Detect which cell encompasses the target text, then output its [X, Y] center coordinate. 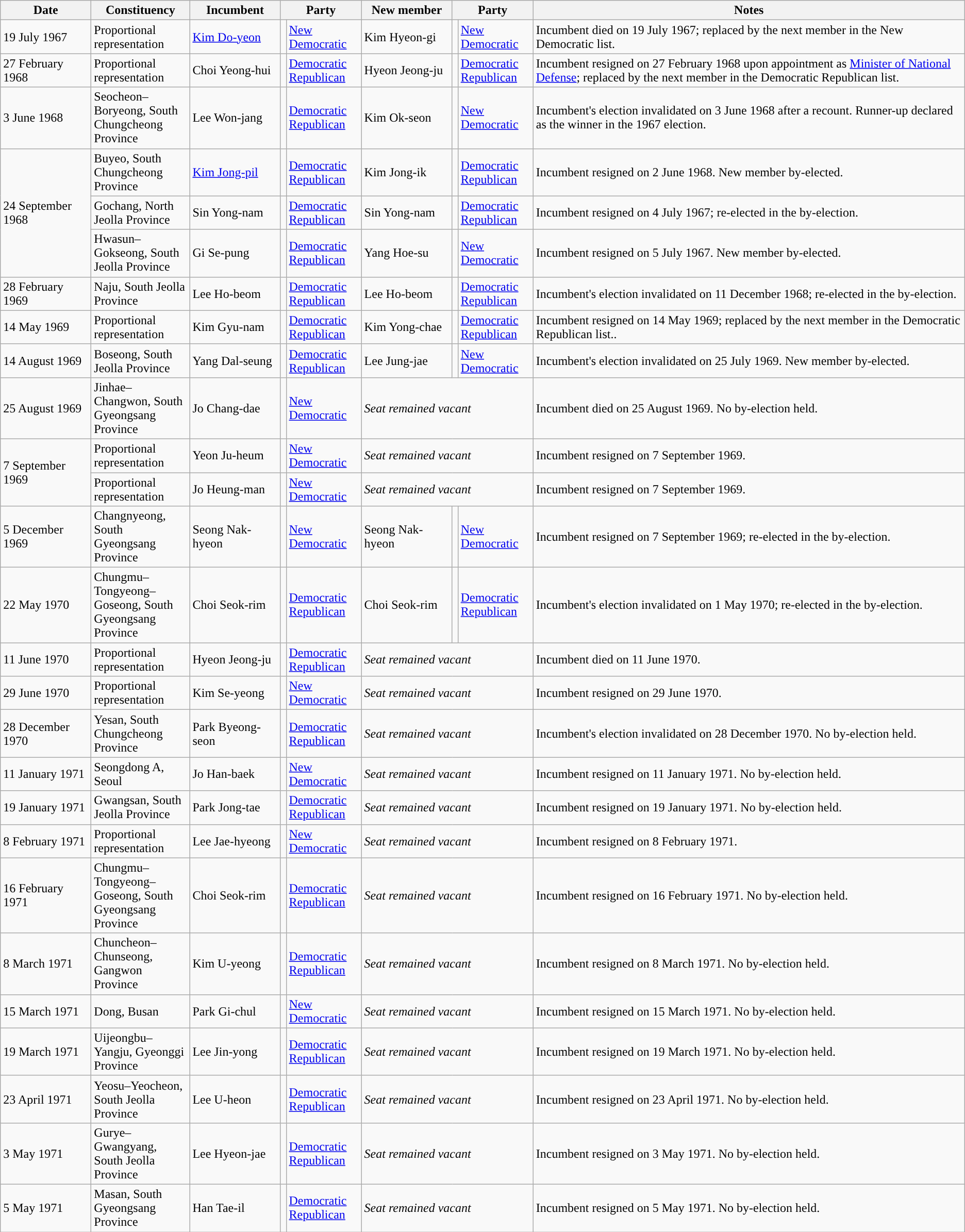
19 July 1967 [46, 37]
Incumbent resigned on 3 May 1971. No by-election held. [748, 1154]
25 August 1969 [46, 408]
Lee Won-jang [235, 118]
15 March 1971 [46, 1011]
Yeon Ju-heum [235, 456]
Kim Do-yeon [235, 37]
Jinhae–Changwon, South Gyeongsang Province [140, 408]
Gurye–Gwangyang, South Jeolla Province [140, 1154]
Park Byeong-seon [235, 734]
Changnyeong, South Gyeongsang Province [140, 537]
Incumbent resigned on 29 June 1970. [748, 693]
Lee Hyeon-jae [235, 1154]
Incumbent resigned on 5 May 1971. No by-election held. [748, 1208]
Kim Yong-chae [407, 327]
Incumbent resigned on 8 March 1971. No by-election held. [748, 964]
Kim Hyeon-gi [407, 37]
Incumbent resigned on 7 September 1969; re-elected in the by-election. [748, 537]
Gochang, North Jeolla Province [140, 212]
14 May 1969 [46, 327]
14 August 1969 [46, 361]
Incumbent's election invalidated on 11 December 1968; re-elected in the by-election. [748, 294]
Dong, Busan [140, 1011]
8 March 1971 [46, 964]
Jo Chang-dae [235, 408]
Incumbent died on 19 July 1967; replaced by the next member in the New Democratic list. [748, 37]
5 May 1971 [46, 1208]
Incumbent resigned on 15 March 1971. No by-election held. [748, 1011]
Incumbent resigned on 8 February 1971. [748, 841]
Kim Jong-ik [407, 172]
Notes [748, 10]
Incumbent resigned on 19 January 1971. No by-election held. [748, 807]
3 May 1971 [46, 1154]
Yeosu–Yeocheon, South Jeolla Province [140, 1099]
Yang Hoe-su [407, 253]
Incumbent's election invalidated on 25 July 1969. New member by-elected. [748, 361]
3 June 1968 [46, 118]
Incumbent resigned on 11 January 1971. No by-election held. [748, 774]
19 March 1971 [46, 1052]
Kim U-yeong [235, 964]
Yesan, South Chungcheong Province [140, 734]
Chuncheon–Chunseong, Gangwon Province [140, 964]
Yang Dal-seung [235, 361]
Park Jong-tae [235, 807]
Kim Ok-seon [407, 118]
16 February 1971 [46, 895]
Hwasun–Gokseong, South Jeolla Province [140, 253]
7 September 1969 [46, 472]
11 January 1971 [46, 774]
Kim Jong-pil [235, 172]
28 December 1970 [46, 734]
8 February 1971 [46, 841]
Incumbent died on 11 June 1970. [748, 660]
Lee Jung-jae [407, 361]
Gi Se-pung [235, 253]
29 June 1970 [46, 693]
Jo Han-baek [235, 774]
Incumbent's election invalidated on 3 June 1968 after a recount. Runner-up declared as the winner in the 1967 election. [748, 118]
28 February 1969 [46, 294]
Incumbent resigned on 5 July 1967. New member by-elected. [748, 253]
Kim Se-yeong [235, 693]
22 May 1970 [46, 605]
Date [46, 10]
Lee U-heon [235, 1099]
Incumbent died on 25 August 1969. No by-election held. [748, 408]
27 February 1968 [46, 70]
Incumbent's election invalidated on 1 May 1970; re-elected in the by-election. [748, 605]
Incumbent's election invalidated on 28 December 1970. No by-election held. [748, 734]
Lee Jin-yong [235, 1052]
Incumbent resigned on 16 February 1971. No by-election held. [748, 895]
Choi Yeong-hui [235, 70]
19 January 1971 [46, 807]
Incumbent resigned on 4 July 1967; re-elected in the by-election. [748, 212]
Gwangsan, South Jeolla Province [140, 807]
Incumbent [235, 10]
Jo Heung-man [235, 489]
Naju, South Jeolla Province [140, 294]
Park Gi-chul [235, 1011]
Han Tae-il [235, 1208]
5 December 1969 [46, 537]
Lee Jae-hyeong [235, 841]
Seongdong A, Seoul [140, 774]
New member [407, 10]
Incumbent resigned on 23 April 1971. No by-election held. [748, 1099]
Seocheon–Boryeong, South Chungcheong Province [140, 118]
Uijeongbu–Yangju, Gyeonggi Province [140, 1052]
24 September 1968 [46, 212]
Incumbent resigned on 19 March 1971. No by-election held. [748, 1052]
Incumbent resigned on 14 May 1969; replaced by the next member in the Democratic Republican list.. [748, 327]
Masan, South Gyeongsang Province [140, 1208]
23 April 1971 [46, 1099]
Constituency [140, 10]
Kim Gyu-nam [235, 327]
Boseong, South Jeolla Province [140, 361]
11 June 1970 [46, 660]
Buyeo, South Chungcheong Province [140, 172]
Incumbent resigned on 2 June 1968. New member by-elected. [748, 172]
